Scan for the cell matching the given text and deliver its (X, Y) coordinate at center. 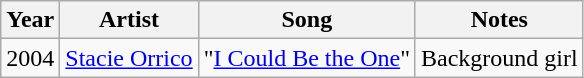
Background girl (499, 58)
"I Could Be the One" (306, 58)
Notes (499, 20)
Song (306, 20)
2004 (30, 58)
Artist (129, 20)
Year (30, 20)
Stacie Orrico (129, 58)
